From the cell containing the given text, extract its center point as [x, y] coordinate. 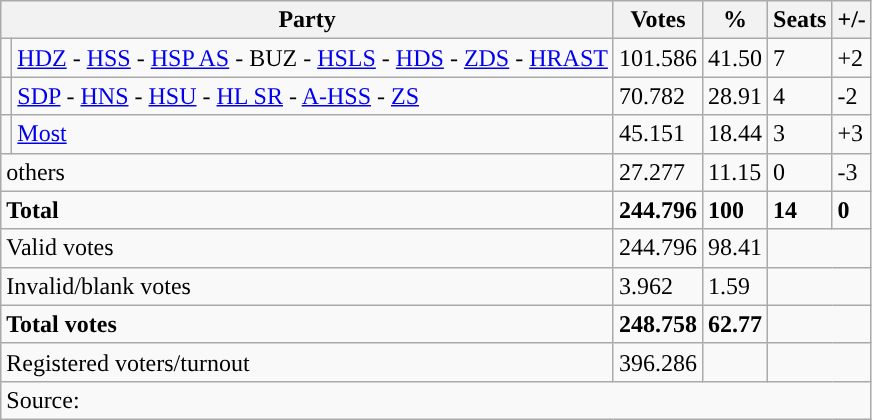
-3 [852, 172]
Invalid/blank votes [308, 286]
% [734, 20]
70.782 [658, 96]
others [308, 172]
14 [800, 210]
HDZ - HSS - HSP AS - BUZ - HSLS - HDS - ZDS - HRAST [313, 58]
98.41 [734, 248]
Total votes [308, 324]
3 [800, 134]
Seats [800, 20]
41.50 [734, 58]
+/- [852, 20]
11.15 [734, 172]
101.586 [658, 58]
Most [313, 134]
+3 [852, 134]
Party [308, 20]
62.77 [734, 324]
396.286 [658, 362]
Votes [658, 20]
Total [308, 210]
3.962 [658, 286]
28.91 [734, 96]
Registered voters/turnout [308, 362]
100 [734, 210]
7 [800, 58]
+2 [852, 58]
SDP - HNS - HSU - HL SR - A-HSS - ZS [313, 96]
45.151 [658, 134]
Valid votes [308, 248]
248.758 [658, 324]
-2 [852, 96]
4 [800, 96]
1.59 [734, 286]
Source: [436, 400]
18.44 [734, 134]
27.277 [658, 172]
